Identify which cell holds the provided text, then report its [x, y] central coordinate. 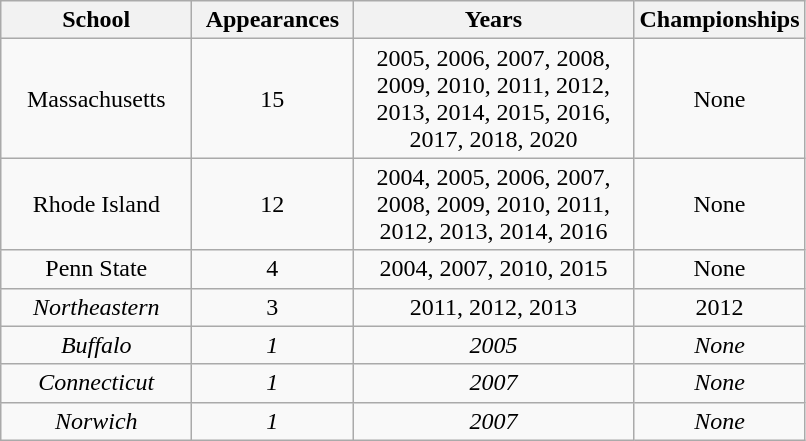
Massachusetts [96, 98]
2012 [720, 307]
Years [494, 20]
School [96, 20]
2011, 2012, 2013 [494, 307]
2004, 2005, 2006, 2007, 2008, 2009, 2010, 2011, 2012, 2013, 2014, 2016 [494, 204]
Buffalo [96, 345]
12 [272, 204]
2005, 2006, 2007, 2008, 2009, 2010, 2011, 2012, 2013, 2014, 2015, 2016, 2017, 2018, 2020 [494, 98]
Connecticut [96, 383]
15 [272, 98]
Championships [720, 20]
3 [272, 307]
Rhode Island [96, 204]
Norwich [96, 421]
2004, 2007, 2010, 2015 [494, 269]
2005 [494, 345]
4 [272, 269]
Penn State [96, 269]
Appearances [272, 20]
Northeastern [96, 307]
